Detect which cell encompasses the target text, then output its [x, y] center coordinate. 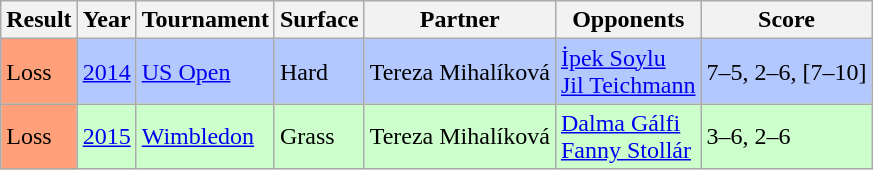
US Open [205, 72]
Surface [319, 20]
Opponents [628, 20]
Grass [319, 136]
2014 [106, 72]
Dalma Gálfi Fanny Stollár [628, 136]
Tournament [205, 20]
Hard [319, 72]
7–5, 2–6, [7–10] [786, 72]
Year [106, 20]
Wimbledon [205, 136]
3–6, 2–6 [786, 136]
İpek Soylu Jil Teichmann [628, 72]
Partner [460, 20]
Score [786, 20]
2015 [106, 136]
Result [39, 20]
